Find where the given text appears and provide that cell's center as (x, y) coordinate. 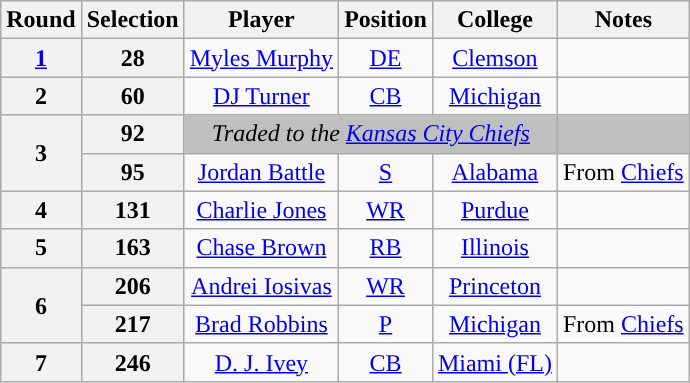
P (386, 324)
131 (132, 210)
1 (41, 58)
206 (132, 286)
Round (41, 20)
DE (386, 58)
28 (132, 58)
Chase Brown (261, 248)
7 (41, 362)
5 (41, 248)
Position (386, 20)
Clemson (494, 58)
4 (41, 210)
Alabama (494, 172)
Notes (623, 20)
2 (41, 96)
246 (132, 362)
163 (132, 248)
217 (132, 324)
RB (386, 248)
6 (41, 305)
Princeton (494, 286)
3 (41, 153)
Miami (FL) (494, 362)
Charlie Jones (261, 210)
Illinois (494, 248)
Selection (132, 20)
95 (132, 172)
Purdue (494, 210)
60 (132, 96)
92 (132, 134)
College (494, 20)
Jordan Battle (261, 172)
S (386, 172)
Brad Robbins (261, 324)
Andrei Iosivas (261, 286)
Traded to the Kansas City Chiefs (370, 134)
DJ Turner (261, 96)
Player (261, 20)
D. J. Ivey (261, 362)
Myles Murphy (261, 58)
